Determine the (X, Y) coordinate at the center of the cell enclosing the given text.  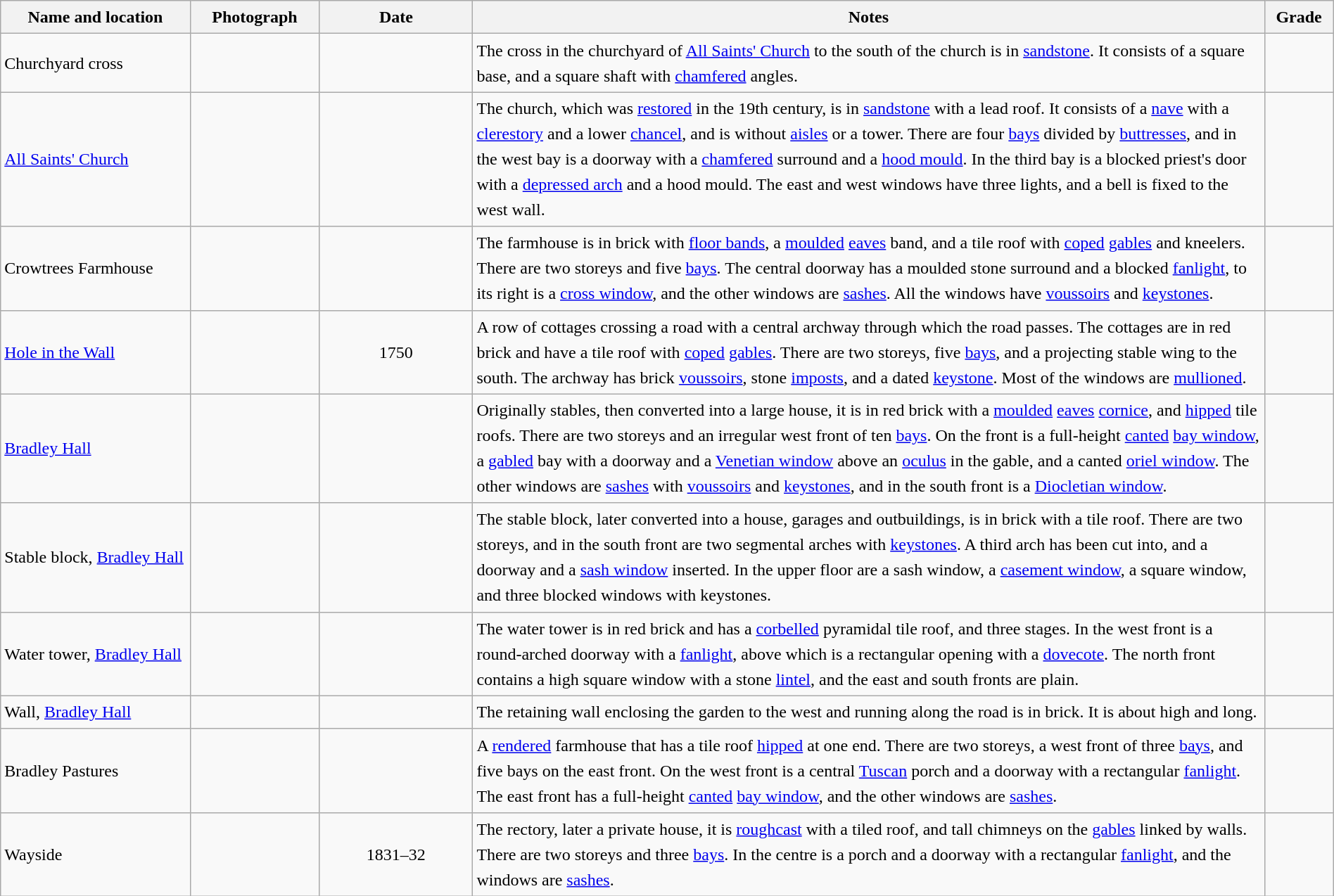
Wall, Bradley Hall (96, 712)
1831–32 (396, 854)
Date (396, 17)
Grade (1299, 17)
Crowtrees Farmhouse (96, 269)
The retaining wall enclosing the garden to the west and running along the road is in brick. It is about high and long. (868, 712)
Water tower, Bradley Hall (96, 654)
Churchyard cross (96, 63)
All Saints' Church (96, 159)
Hole in the Wall (96, 352)
Notes (868, 17)
Name and location (96, 17)
Bradley Pastures (96, 771)
1750 (396, 352)
Photograph (255, 17)
Stable block, Bradley Hall (96, 557)
Wayside (96, 854)
Bradley Hall (96, 449)
